Extract the (x, y) coordinate from the center of the cell holding the provided text.  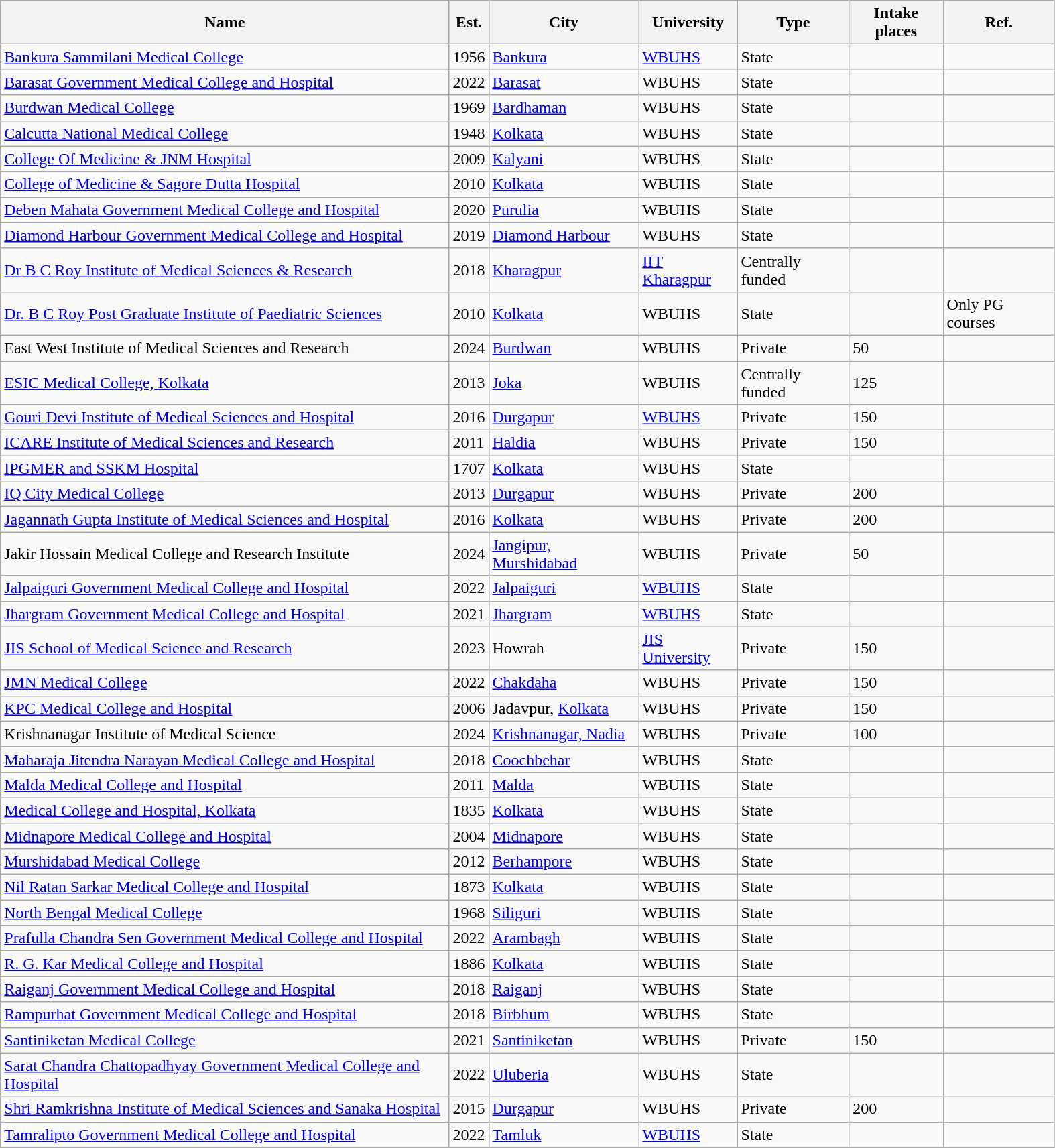
Siliguri (564, 913)
Purulia (564, 210)
2023 (469, 649)
2020 (469, 210)
IIT Kharagpur (688, 269)
Howrah (564, 649)
Barasat Government Medical College and Hospital (225, 82)
Burdwan Medical College (225, 108)
1956 (469, 57)
Santiniketan (564, 1040)
Medical College and Hospital, Kolkata (225, 810)
Bankura (564, 57)
Barasat (564, 82)
100 (896, 734)
1886 (469, 964)
City (564, 23)
Only PG courses (999, 314)
Diamond Harbour (564, 235)
Rampurhat Government Medical College and Hospital (225, 1015)
125 (896, 382)
Name (225, 23)
North Bengal Medical College (225, 913)
University (688, 23)
2015 (469, 1109)
Diamond Harbour Government Medical College and Hospital (225, 235)
1707 (469, 468)
Jalpaiguri Government Medical College and Hospital (225, 588)
Midnapore (564, 836)
Kalyani (564, 159)
Birbhum (564, 1015)
2012 (469, 862)
Kharagpur (564, 269)
Raiganj Government Medical College and Hospital (225, 989)
Uluberia (564, 1075)
Malda (564, 785)
Raiganj (564, 989)
Jhargram (564, 614)
Jangipur, Murshidabad (564, 554)
JMN Medical College (225, 683)
1835 (469, 810)
Midnapore Medical College and Hospital (225, 836)
Est. (469, 23)
IQ City Medical College (225, 494)
KPC Medical College and Hospital (225, 708)
Dr B C Roy Institute of Medical Sciences & Research (225, 269)
Tamralipto Government Medical College and Hospital (225, 1135)
Chakdaha (564, 683)
Maharaja Jitendra Narayan Medical College and Hospital (225, 759)
2004 (469, 836)
Ref. (999, 23)
JIS School of Medical Science and Research (225, 649)
Berhampore (564, 862)
IPGMER and SSKM Hospital (225, 468)
2019 (469, 235)
Coochbehar (564, 759)
Gouri Devi Institute of Medical Sciences and Hospital (225, 418)
Nil Ratan Sarkar Medical College and Hospital (225, 887)
1969 (469, 108)
R. G. Kar Medical College and Hospital (225, 964)
Malda Medical College and Hospital (225, 785)
Santiniketan Medical College (225, 1040)
College of Medicine & Sagore Dutta Hospital (225, 184)
Bankura Sammilani Medical College (225, 57)
Deben Mahata Government Medical College and Hospital (225, 210)
Prafulla Chandra Sen Government Medical College and Hospital (225, 938)
Bardhaman (564, 108)
Haldia (564, 443)
2006 (469, 708)
Type (794, 23)
Krishnanagar Institute of Medical Science (225, 734)
1948 (469, 133)
2009 (469, 159)
Jalpaiguri (564, 588)
Jagannath Gupta Institute of Medical Sciences and Hospital (225, 519)
Krishnanagar, Nadia (564, 734)
Tamluk (564, 1135)
Dr. B C Roy Post Graduate Institute of Paediatric Sciences (225, 314)
Arambagh (564, 938)
Calcutta National Medical College (225, 133)
ICARE Institute of Medical Sciences and Research (225, 443)
Jadavpur, Kolkata (564, 708)
1968 (469, 913)
Joka (564, 382)
Intake places (896, 23)
Shri Ramkrishna Institute of Medical Sciences and Sanaka Hospital (225, 1109)
Sarat Chandra Chattopadhyay Government Medical College and Hospital (225, 1075)
Murshidabad Medical College (225, 862)
Burdwan (564, 348)
Jakir Hossain Medical College and Research Institute (225, 554)
JIS University (688, 649)
ESIC Medical College, Kolkata (225, 382)
College Of Medicine & JNM Hospital (225, 159)
Jhargram Government Medical College and Hospital (225, 614)
1873 (469, 887)
East West Institute of Medical Sciences and Research (225, 348)
